Return [X, Y] of the center of cell containing provided text 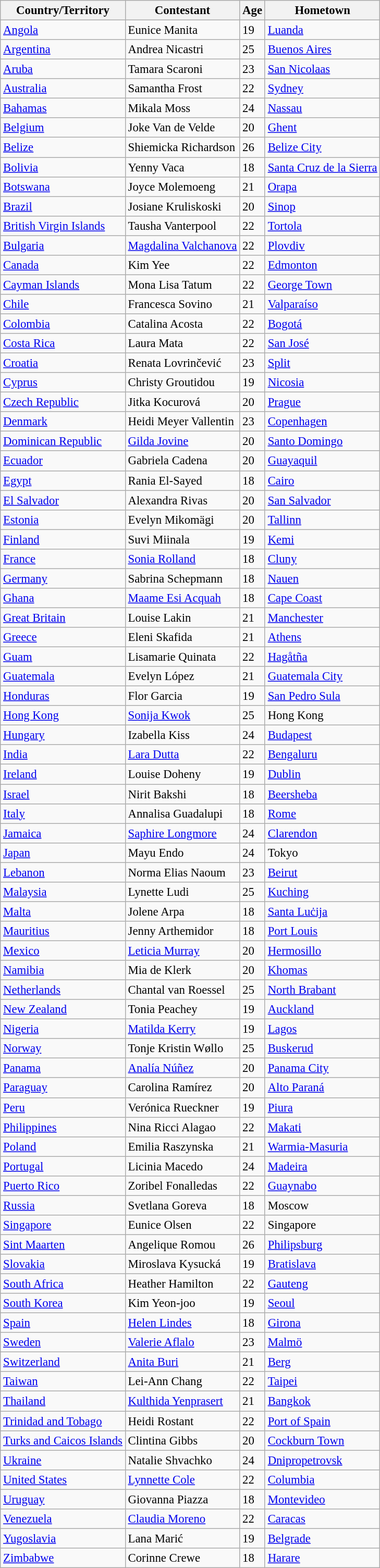
Jitka Kocurová [182, 402]
Germany [63, 578]
Peru [63, 1107]
Sabrina Schepmann [182, 578]
Japan [63, 853]
Puerto Rico [63, 1186]
Mauritius [63, 931]
Namibia [63, 970]
Port of Spain [322, 1421]
Russia [63, 1205]
Tausha Vanterpool [182, 226]
Sweden [63, 1342]
Dominican Republic [63, 441]
Manchester [322, 618]
Beersheba [322, 794]
Spain [63, 1323]
North Brabant [322, 990]
Estonia [63, 520]
Hermosillo [322, 950]
Kim Yee [182, 265]
Cockburn Town [322, 1440]
Bengaluru [322, 755]
El Salvador [63, 500]
Khomas [322, 970]
Valerie Aflalo [182, 1342]
Paraguay [63, 1088]
Greece [63, 637]
Great Britain [63, 618]
Poland [63, 1146]
United States [63, 1479]
Joke Van de Velde [182, 128]
Eunice Manita [182, 30]
Trinidad and Tobago [63, 1421]
Lisamarie Quinata [182, 657]
Natalie Shvachko [182, 1460]
Sydney [322, 89]
Canada [63, 265]
Cairo [322, 480]
Czech Republic [63, 402]
Licinia Macedo [182, 1166]
Christy Groutidou [182, 382]
Miroslava Kysucká [182, 1264]
Louise Lakin [182, 618]
San José [322, 343]
Catalina Acosta [182, 324]
Mayu Endo [182, 853]
Corinne Crewe [182, 1558]
Bulgaria [63, 245]
Cyprus [63, 382]
Maame Esi Acquah [182, 598]
Clintina Gibbs [182, 1440]
Izabella Kiss [182, 735]
Annalisa Guadalupi [182, 813]
San Nicolaas [322, 69]
Piura [322, 1107]
Honduras [63, 696]
Harare [322, 1558]
Botswana [63, 187]
San Pedro Sula [322, 696]
Gilda Jovine [182, 441]
Edmonton [322, 265]
Belgium [63, 128]
Seoul [322, 1303]
Helen Lindes [182, 1323]
Tonia Peachey [182, 1009]
Contestant [182, 10]
Mikala Moss [182, 108]
Kuching [322, 892]
Sint Maarten [63, 1244]
Madeira [322, 1166]
Ghent [322, 128]
Aruba [63, 69]
Emilia Raszynska [182, 1146]
Anita Buri [182, 1362]
Ghana [63, 598]
France [63, 559]
Nassau [322, 108]
Norma Elias Naoum [182, 872]
Caracas [322, 1519]
Matilda Kerry [182, 1029]
New Zealand [63, 1009]
Alexandra Rivas [182, 500]
Mia de Klerk [182, 970]
Flor Garcia [182, 696]
Guayaquil [322, 461]
Moscow [322, 1205]
Ireland [63, 774]
Hungary [63, 735]
Split [322, 363]
Tallinn [322, 520]
Lagos [322, 1029]
Verónica Rueckner [182, 1107]
Sonia Rolland [182, 559]
Luanda [322, 30]
Hagåtña [322, 657]
Croatia [63, 363]
Makati [322, 1127]
Josiane Kruliskoski [182, 206]
Plovdiv [322, 245]
Colombia [63, 324]
Valparaíso [322, 304]
Cayman Islands [63, 285]
Jenny Arthemidor [182, 931]
Guaynabo [322, 1186]
Venezuela [63, 1519]
Israel [63, 794]
Mona Lisa Tatum [182, 285]
Taipei [322, 1381]
Kemi [322, 539]
Athens [322, 637]
Turks and Caicos Islands [63, 1440]
Jolene Arpa [182, 911]
Kim Yeon-joo [182, 1303]
Lara Dutta [182, 755]
Ukraine [63, 1460]
Bangkok [322, 1401]
Guatemala [63, 676]
Claudia Moreno [182, 1519]
South Korea [63, 1303]
Evelyn Mikomägi [182, 520]
Girona [322, 1323]
Rania El-Sayed [182, 480]
Netherlands [63, 990]
Tortola [322, 226]
Chile [63, 304]
Analía Núñez [182, 1068]
Tonje Kristin Wøllo [182, 1048]
Malta [63, 911]
Panama [63, 1068]
Argentina [63, 50]
Italy [63, 813]
Panama City [322, 1068]
Clarendon [322, 833]
Berg [322, 1362]
Tamara Scaroni [182, 69]
Eleni Skafida [182, 637]
Bolivia [63, 167]
Philipsburg [322, 1244]
Heather Hamilton [182, 1284]
Lynnette Cole [182, 1479]
Sonija Kwok [182, 715]
Carolina Ramírez [182, 1088]
Dnipropetrovsk [322, 1460]
India [63, 755]
Alto Paraná [322, 1088]
Suvi Miinala [182, 539]
Santa Cruz de la Sierra [322, 167]
Heidi Meyer Vallentin [182, 422]
Slovakia [63, 1264]
Yenny Vaca [182, 167]
Copenhagen [322, 422]
Bratislava [322, 1264]
Montevideo [322, 1499]
Francesca Sovino [182, 304]
Egypt [63, 480]
Uruguay [63, 1499]
Mexico [63, 950]
Sinop [322, 206]
Giovanna Piazza [182, 1499]
Lei-Ann Chang [182, 1381]
Cluny [322, 559]
Tokyo [322, 853]
Buskerud [322, 1048]
Portugal [63, 1166]
British Virgin Islands [63, 226]
Nicosia [322, 382]
Zimbabwe [63, 1558]
Kulthida Yenprasert [182, 1401]
Nina Ricci Alagao [182, 1127]
Thailand [63, 1401]
Svetlana Goreva [182, 1205]
Cape Coast [322, 598]
Finland [63, 539]
Jamaica [63, 833]
Joyce Molemoeng [182, 187]
Shiemicka Richardson [182, 147]
Dublin [322, 774]
Belgrade [322, 1538]
Louise Doheny [182, 774]
Lana Marić [182, 1538]
Warmia-Masuria [322, 1146]
Heidi Rostant [182, 1421]
Lynette Ludi [182, 892]
Gabriela Cadena [182, 461]
Columbia [322, 1479]
Australia [63, 89]
Angola [63, 30]
Nauen [322, 578]
Saphire Longmore [182, 833]
Orapa [322, 187]
Leticia Murray [182, 950]
Port Louis [322, 931]
Guatemala City [322, 676]
Guam [63, 657]
Denmark [63, 422]
Belize [63, 147]
Beirut [322, 872]
San Salvador [322, 500]
Chantal van Roessel [182, 990]
Zoribel Fonalledas [182, 1186]
Santo Domingo [322, 441]
Magdalina Valchanova [182, 245]
Belize City [322, 147]
Buenos Aires [322, 50]
Eunice Olsen [182, 1225]
Costa Rica [63, 343]
Bogotá [322, 324]
Samantha Frost [182, 89]
Rome [322, 813]
Taiwan [63, 1381]
Yugoslavia [63, 1538]
Budapest [322, 735]
Norway [63, 1048]
Philippines [63, 1127]
Malaysia [63, 892]
Bahamas [63, 108]
Evelyn López [182, 676]
Switzerland [63, 1362]
Lebanon [63, 872]
Age [252, 10]
Santa Luċija [322, 911]
Andrea Nicastri [182, 50]
Ecuador [63, 461]
South Africa [63, 1284]
Hometown [322, 10]
Prague [322, 402]
Brazil [63, 206]
Renata Lovrinčević [182, 363]
Malmö [322, 1342]
Nigeria [63, 1029]
Nirit Bakshi [182, 794]
Country/Territory [63, 10]
Laura Mata [182, 343]
Angelique Romou [182, 1244]
George Town [322, 285]
Auckland [322, 1009]
Gauteng [322, 1284]
